Return the [x, y] coordinate for the center point of the cell that contains the specified text.  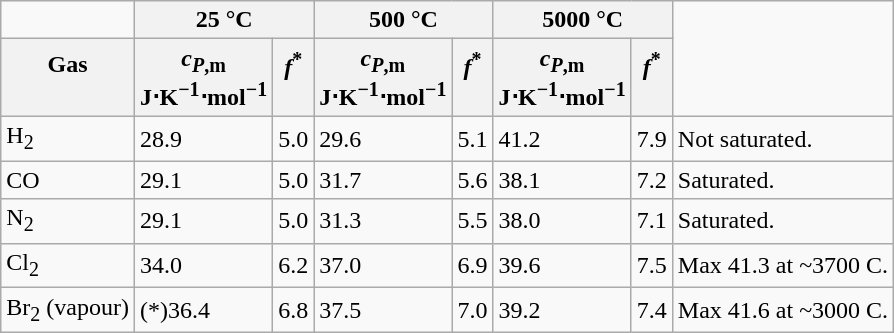
39.6 [562, 265]
7.5 [652, 265]
37.5 [383, 310]
Max 41.6 at ~3000 C. [782, 310]
Not saturated. [782, 139]
H2 [68, 139]
7.2 [652, 180]
5.1 [472, 139]
39.2 [562, 310]
31.3 [383, 221]
29.6 [383, 139]
31.7 [383, 180]
34.0 [203, 265]
CO [68, 180]
6.9 [472, 265]
37.0 [383, 265]
28.9 [203, 139]
6.2 [294, 265]
25 °C [224, 20]
N2 [68, 221]
(*)36.4 [203, 310]
5000 °C [582, 20]
7.1 [652, 221]
Gas [68, 78]
Cl2 [68, 265]
6.8 [294, 310]
38.0 [562, 221]
500 °C [404, 20]
Max 41.3 at ~3700 C. [782, 265]
5.5 [472, 221]
7.0 [472, 310]
Br2 (vapour) [68, 310]
5.6 [472, 180]
38.1 [562, 180]
7.4 [652, 310]
41.2 [562, 139]
7.9 [652, 139]
